Capture the cell that displays the provided text and extract its (X, Y) central coordinate. 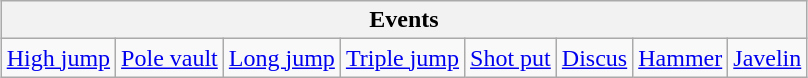
Hammer (680, 58)
High jump (58, 58)
Pole vault (170, 58)
Shot put (511, 58)
Long jump (282, 58)
Events (404, 20)
Triple jump (402, 58)
Discus (594, 58)
Javelin (768, 58)
